Output the (X, Y) coordinate of the center of the cell containing the given text.  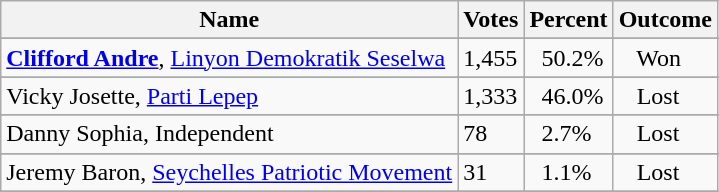
Vicky Josette, Parti Lepep (230, 96)
78 (491, 134)
Votes (491, 20)
Percent (568, 20)
Name (230, 20)
2.7% (568, 134)
Jeremy Baron, Seychelles Patriotic Movement (230, 172)
46.0% (568, 96)
31 (491, 172)
Clifford Andre, Linyon Demokratik Seselwa (230, 58)
Danny Sophia, Independent (230, 134)
1,455 (491, 58)
Won (665, 58)
1,333 (491, 96)
1.1% (568, 172)
Outcome (665, 20)
50.2% (568, 58)
